Detect which cell encompasses the target text, then output its [x, y] center coordinate. 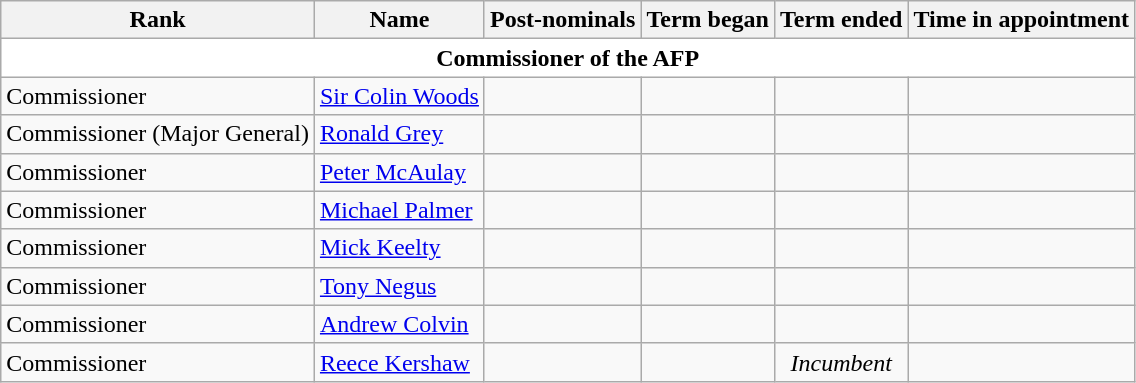
Michael Palmer [399, 210]
Andrew Colvin [399, 324]
Time in appointment [1022, 20]
Ronald Grey [399, 134]
Sir Colin Woods [399, 96]
Term began [708, 20]
Reece Kershaw [399, 362]
Rank [158, 20]
Name [399, 20]
Post-nominals [562, 20]
Mick Keelty [399, 248]
Commissioner (Major General) [158, 134]
Term ended [841, 20]
Tony Negus [399, 286]
Peter McAulay [399, 172]
Incumbent [841, 362]
Commissioner of the AFP [568, 58]
